Find where the given text appears and provide that cell's center as (X, Y) coordinate. 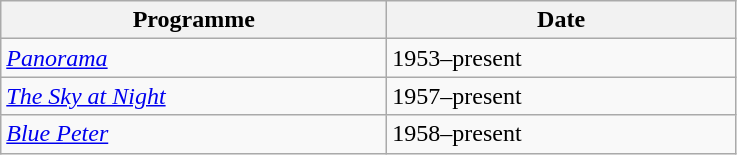
1957–present (562, 96)
Programme (194, 20)
1953–present (562, 58)
The Sky at Night (194, 96)
Date (562, 20)
1958–present (562, 134)
Panorama (194, 58)
Blue Peter (194, 134)
